Extract the [X, Y] coordinate from the center of the cell holding the provided text.  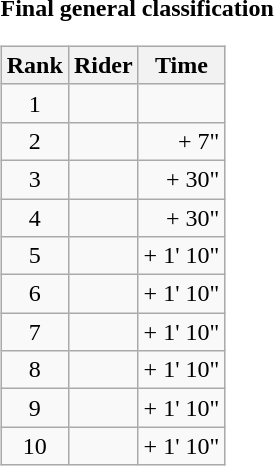
4 [34, 217]
10 [34, 446]
Time [182, 65]
5 [34, 256]
+ 7" [182, 141]
1 [34, 103]
2 [34, 141]
9 [34, 408]
8 [34, 370]
3 [34, 179]
6 [34, 294]
Rider [103, 65]
Rank [34, 65]
7 [34, 332]
